Provide the (x, y) coordinate of the cell's center where the given text is located.  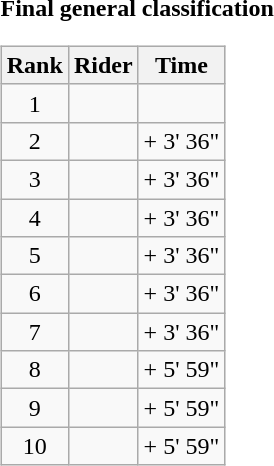
8 (34, 370)
7 (34, 332)
9 (34, 408)
1 (34, 103)
Time (182, 65)
4 (34, 217)
3 (34, 179)
5 (34, 256)
6 (34, 294)
10 (34, 446)
2 (34, 141)
Rank (34, 65)
Rider (103, 65)
